From the cell containing the given text, extract its center point as [x, y] coordinate. 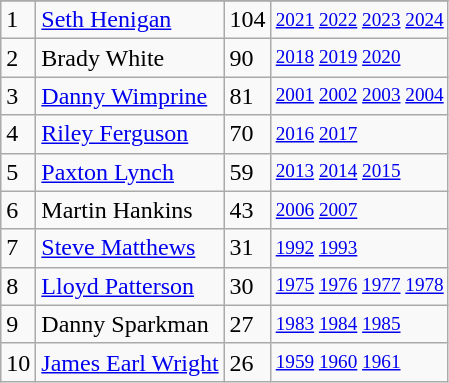
43 [248, 210]
1992 1993 [360, 248]
2021 2022 2023 2024 [360, 20]
1959 1960 1961 [360, 362]
2006 2007 [360, 210]
104 [248, 20]
Danny Sparkman [130, 324]
30 [248, 286]
Lloyd Patterson [130, 286]
31 [248, 248]
2016 2017 [360, 134]
26 [248, 362]
6 [18, 210]
10 [18, 362]
27 [248, 324]
59 [248, 172]
Seth Henigan [130, 20]
Danny Wimprine [130, 96]
Steve Matthews [130, 248]
1 [18, 20]
Paxton Lynch [130, 172]
90 [248, 58]
5 [18, 172]
2018 2019 2020 [360, 58]
Riley Ferguson [130, 134]
81 [248, 96]
9 [18, 324]
7 [18, 248]
Martin Hankins [130, 210]
Brady White [130, 58]
2 [18, 58]
1983 1984 1985 [360, 324]
4 [18, 134]
2013 2014 2015 [360, 172]
James Earl Wright [130, 362]
70 [248, 134]
1975 1976 1977 1978 [360, 286]
3 [18, 96]
8 [18, 286]
2001 2002 2003 2004 [360, 96]
